For the text-containing cell, return its midpoint in (x, y) coordinate format. 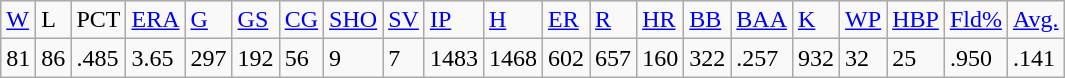
GS (256, 20)
H (512, 20)
K (816, 20)
9 (354, 58)
SHO (354, 20)
25 (916, 58)
932 (816, 58)
IP (454, 20)
297 (208, 58)
.257 (762, 58)
56 (301, 58)
602 (566, 58)
.485 (98, 58)
1468 (512, 58)
160 (660, 58)
1483 (454, 58)
.141 (1036, 58)
86 (54, 58)
ERA (156, 20)
HR (660, 20)
7 (404, 58)
PCT (98, 20)
.950 (976, 58)
Fld% (976, 20)
WP (864, 20)
W (18, 20)
81 (18, 58)
SV (404, 20)
BAA (762, 20)
L (54, 20)
BB (708, 20)
G (208, 20)
322 (708, 58)
Avg. (1036, 20)
32 (864, 58)
ER (566, 20)
CG (301, 20)
R (614, 20)
HBP (916, 20)
192 (256, 58)
657 (614, 58)
3.65 (156, 58)
